Capture the cell that displays the provided text and extract its [X, Y] central coordinate. 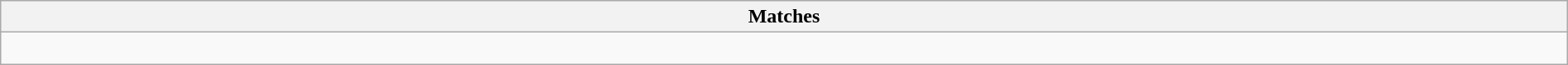
Matches [784, 17]
